Scan for the cell matching the given text and deliver its (X, Y) coordinate at center. 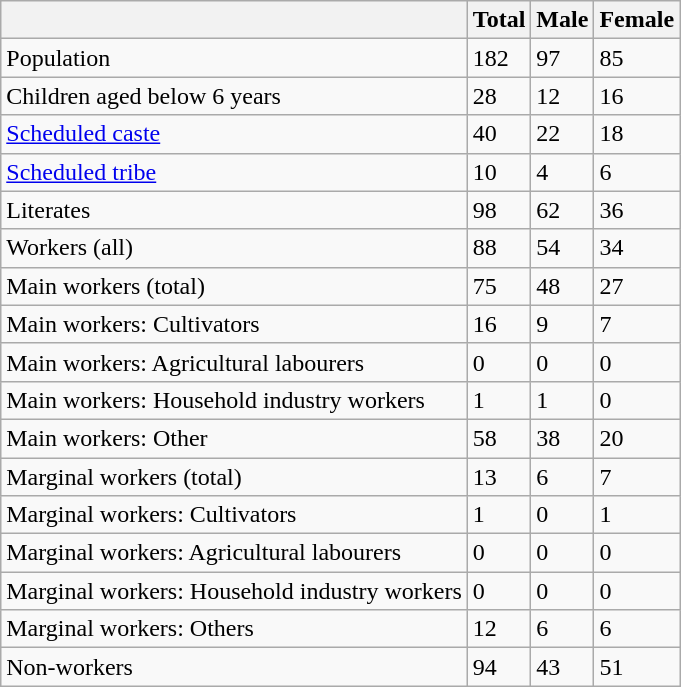
Non-workers (234, 667)
88 (499, 248)
48 (562, 286)
85 (637, 58)
28 (499, 96)
98 (499, 210)
4 (562, 172)
Male (562, 20)
Marginal workers: Others (234, 629)
13 (499, 477)
Children aged below 6 years (234, 96)
34 (637, 248)
Scheduled tribe (234, 172)
62 (562, 210)
9 (562, 324)
Total (499, 20)
38 (562, 438)
10 (499, 172)
22 (562, 134)
75 (499, 286)
43 (562, 667)
Main workers (total) (234, 286)
Population (234, 58)
Literates (234, 210)
Marginal workers: Cultivators (234, 515)
Main workers: Household industry workers (234, 400)
94 (499, 667)
18 (637, 134)
97 (562, 58)
27 (637, 286)
54 (562, 248)
Female (637, 20)
58 (499, 438)
Marginal workers: Agricultural labourers (234, 553)
Marginal workers (total) (234, 477)
40 (499, 134)
Main workers: Other (234, 438)
Marginal workers: Household industry workers (234, 591)
20 (637, 438)
Workers (all) (234, 248)
Main workers: Cultivators (234, 324)
Scheduled caste (234, 134)
51 (637, 667)
Main workers: Agricultural labourers (234, 362)
36 (637, 210)
182 (499, 58)
